Identify which cell holds the provided text, then report its (X, Y) central coordinate. 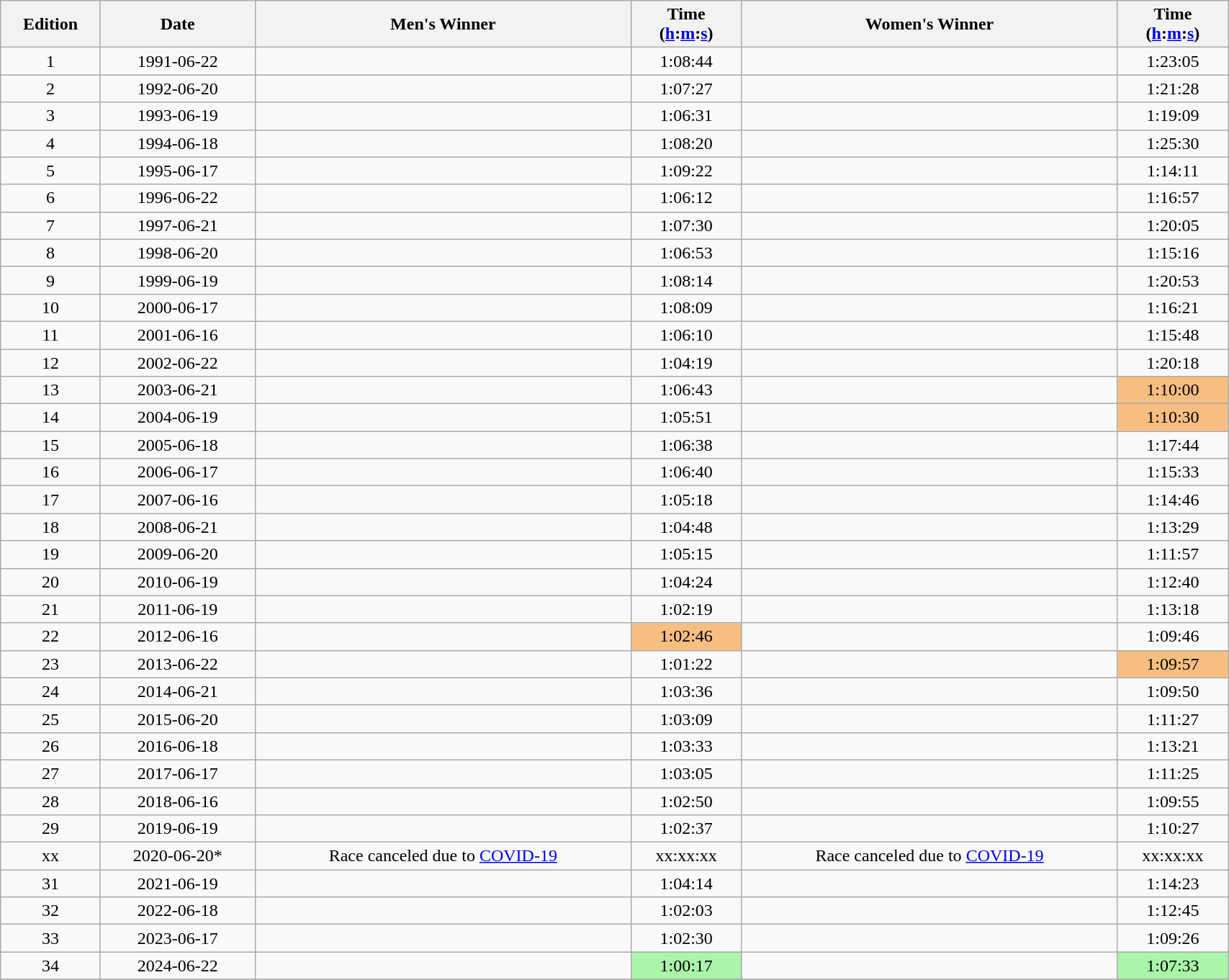
1:10:00 (1172, 390)
19 (50, 554)
1:06:40 (685, 472)
26 (50, 746)
1:09:57 (1172, 664)
1:10:30 (1172, 418)
1:06:53 (685, 253)
32 (50, 911)
1:09:55 (1172, 801)
1:23:05 (1172, 61)
1:07:33 (1172, 966)
5 (50, 171)
2012-06-16 (177, 637)
25 (50, 719)
20 (50, 582)
1994-06-18 (177, 143)
1993-06-19 (177, 116)
2007-06-16 (177, 500)
2001-06-16 (177, 335)
12 (50, 362)
1991-06-22 (177, 61)
1:12:45 (1172, 911)
2015-06-20 (177, 719)
1:05:15 (685, 554)
2003-06-21 (177, 390)
1:07:30 (685, 225)
1:08:09 (685, 307)
1997-06-21 (177, 225)
1:15:48 (1172, 335)
1992-06-20 (177, 89)
7 (50, 225)
1:03:36 (685, 691)
2021-06-19 (177, 884)
31 (50, 884)
14 (50, 418)
1:10:27 (1172, 829)
1:05:18 (685, 500)
22 (50, 637)
2019-06-19 (177, 829)
2 (50, 89)
2023-06-17 (177, 938)
1998-06-20 (177, 253)
2017-06-17 (177, 773)
1:02:50 (685, 801)
2006-06-17 (177, 472)
1:02:30 (685, 938)
3 (50, 116)
1:04:48 (685, 527)
28 (50, 801)
13 (50, 390)
1:20:53 (1172, 280)
1:13:29 (1172, 527)
17 (50, 500)
1:04:24 (685, 582)
1:06:31 (685, 116)
1:09:26 (1172, 938)
2000-06-17 (177, 307)
1:06:10 (685, 335)
1:02:46 (685, 637)
1:25:30 (1172, 143)
1:16:57 (1172, 198)
1:14:23 (1172, 884)
1:06:12 (685, 198)
1:06:43 (685, 390)
1:06:38 (685, 445)
1:08:14 (685, 280)
34 (50, 966)
15 (50, 445)
1:14:46 (1172, 500)
Men's Winner (443, 24)
1:14:11 (1172, 171)
2022-06-18 (177, 911)
4 (50, 143)
xx (50, 856)
1:11:25 (1172, 773)
29 (50, 829)
1:20:05 (1172, 225)
2005-06-18 (177, 445)
10 (50, 307)
2011-06-19 (177, 609)
21 (50, 609)
1999-06-19 (177, 280)
1:02:19 (685, 609)
1:20:18 (1172, 362)
1995-06-17 (177, 171)
2008-06-21 (177, 527)
1:19:09 (1172, 116)
1:13:21 (1172, 746)
1:21:28 (1172, 89)
9 (50, 280)
Date (177, 24)
1:04:19 (685, 362)
1:03:33 (685, 746)
2018-06-16 (177, 801)
1:11:27 (1172, 719)
8 (50, 253)
1:07:27 (685, 89)
1:03:05 (685, 773)
1:09:46 (1172, 637)
1:15:16 (1172, 253)
6 (50, 198)
1:09:22 (685, 171)
18 (50, 527)
1:08:20 (685, 143)
2004-06-19 (177, 418)
1:08:44 (685, 61)
1:03:09 (685, 719)
2002-06-22 (177, 362)
1:04:14 (685, 884)
16 (50, 472)
1:09:50 (1172, 691)
24 (50, 691)
Edition (50, 24)
1:02:37 (685, 829)
1:12:40 (1172, 582)
2024-06-22 (177, 966)
1:13:18 (1172, 609)
27 (50, 773)
1:05:51 (685, 418)
11 (50, 335)
Women's Winner (929, 24)
33 (50, 938)
1996-06-22 (177, 198)
1:17:44 (1172, 445)
1:00:17 (685, 966)
2020-06-20* (177, 856)
1 (50, 61)
2014-06-21 (177, 691)
23 (50, 664)
1:16:21 (1172, 307)
1:01:22 (685, 664)
2013-06-22 (177, 664)
1:02:03 (685, 911)
2009-06-20 (177, 554)
1:15:33 (1172, 472)
2016-06-18 (177, 746)
2010-06-19 (177, 582)
1:11:57 (1172, 554)
